Locate the cell with the specified text and output its [X, Y] center coordinate. 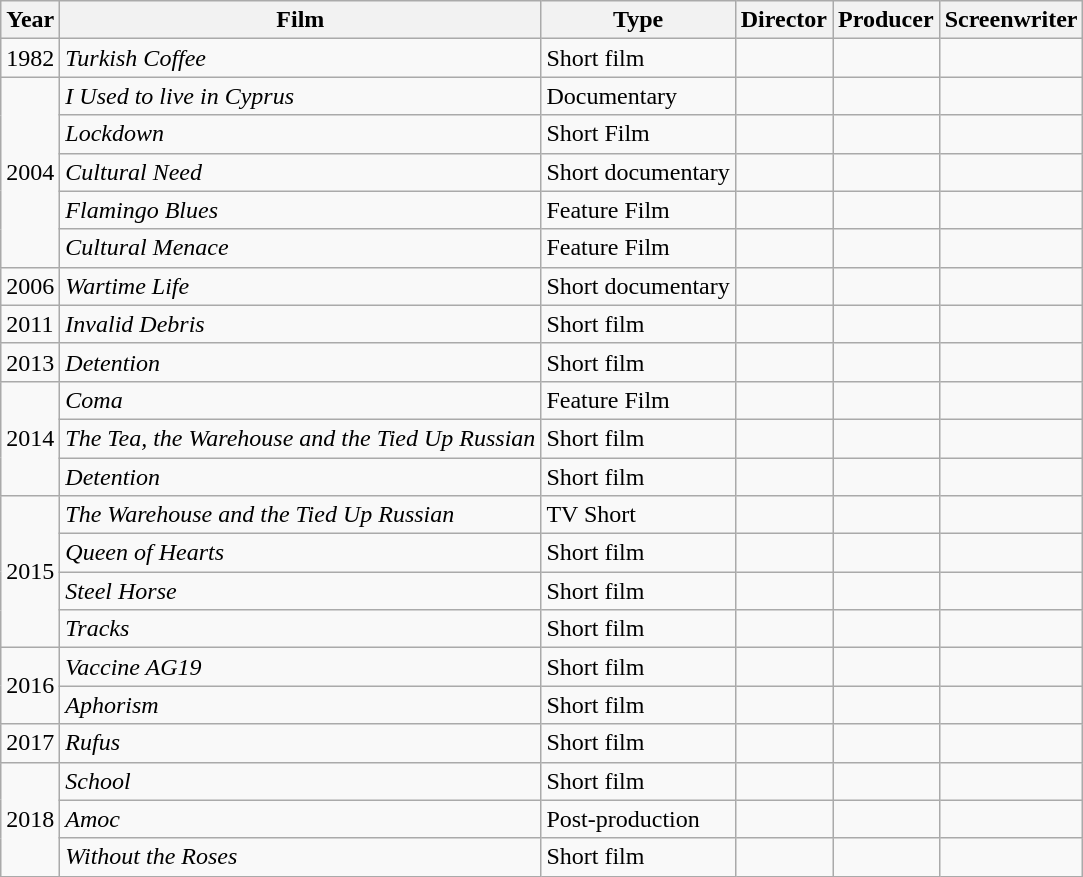
Aphorism [300, 705]
2006 [30, 286]
Film [300, 20]
Post-production [638, 819]
TV Short [638, 515]
Director [784, 20]
Short Film [638, 134]
Queen of Hearts [300, 553]
The Tea, the Warehouse and the Tied Up Russian [300, 438]
Rufus [300, 743]
The Warehouse and the Tied Up Russian [300, 515]
Cultural Menace [300, 248]
Screenwriter [1011, 20]
Lockdown [300, 134]
Turkish Coffee [300, 58]
2015 [30, 572]
Flamingo Blues [300, 210]
Documentary [638, 96]
Year [30, 20]
Amoc [300, 819]
I Used to live in Cyprus [300, 96]
Wartime Life [300, 286]
2016 [30, 686]
Cultural Need [300, 172]
2013 [30, 362]
Vaccine AG19 [300, 667]
Producer [886, 20]
2018 [30, 819]
2014 [30, 438]
School [300, 781]
Steel Horse [300, 591]
1982 [30, 58]
2004 [30, 172]
2011 [30, 324]
Invalid Debris [300, 324]
Type [638, 20]
Without the Roses [300, 857]
Coma [300, 400]
Tracks [300, 629]
2017 [30, 743]
